For the text-containing cell, return its midpoint in (X, Y) coordinate format. 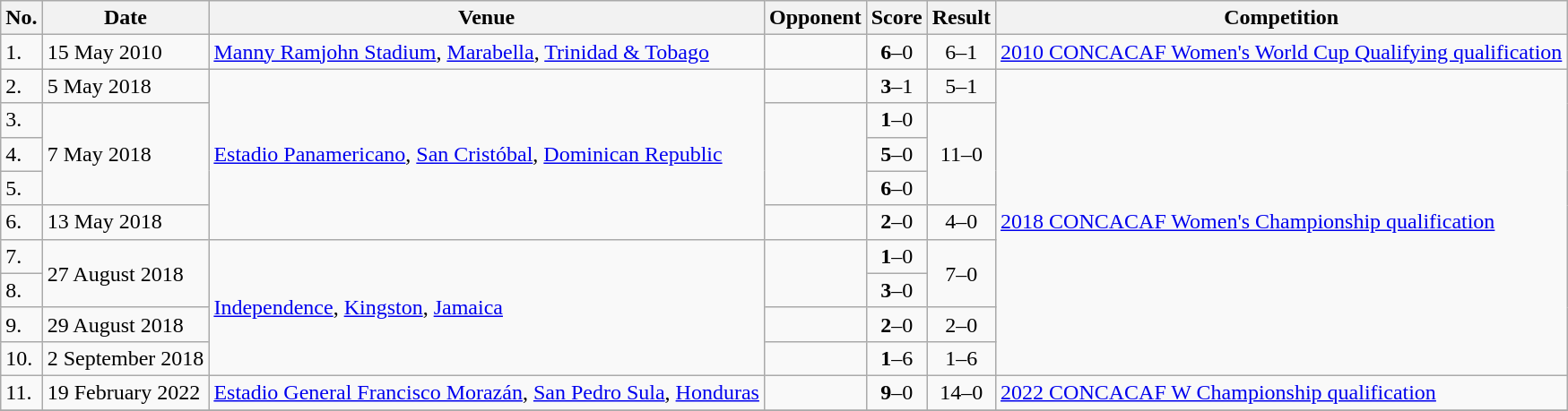
14–0 (961, 392)
1. (22, 52)
4. (22, 154)
29 August 2018 (126, 324)
5–1 (961, 86)
4–0 (961, 222)
6. (22, 222)
10. (22, 358)
19 February 2022 (126, 392)
7–0 (961, 273)
Date (126, 18)
13 May 2018 (126, 222)
Estadio General Francisco Morazán, San Pedro Sula, Honduras (487, 392)
11–0 (961, 154)
3–1 (897, 86)
Competition (1282, 18)
Score (897, 18)
7. (22, 256)
8. (22, 290)
2 September 2018 (126, 358)
15 May 2010 (126, 52)
Estadio Panamericano, San Cristóbal, Dominican Republic (487, 154)
5 May 2018 (126, 86)
3. (22, 120)
2022 CONCACAF W Championship qualification (1282, 392)
7 May 2018 (126, 154)
2. (22, 86)
27 August 2018 (126, 273)
Independence, Kingston, Jamaica (487, 307)
Result (961, 18)
11. (22, 392)
3–0 (897, 290)
Opponent (815, 18)
5–0 (897, 154)
Manny Ramjohn Stadium, Marabella, Trinidad & Tobago (487, 52)
Venue (487, 18)
2018 CONCACAF Women's Championship qualification (1282, 222)
2010 CONCACAF Women's World Cup Qualifying qualification (1282, 52)
9. (22, 324)
No. (22, 18)
6–1 (961, 52)
9–0 (897, 392)
5. (22, 188)
